For the text-containing cell, return its midpoint in [X, Y] coordinate format. 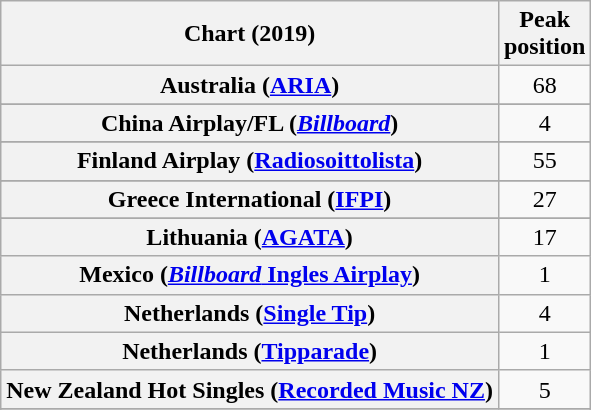
Chart (2019) [250, 34]
New Zealand Hot Singles (Recorded Music NZ) [250, 389]
Netherlands (Single Tip) [250, 313]
68 [544, 85]
China Airplay/FL (Billboard) [250, 123]
27 [544, 199]
5 [544, 389]
Peakposition [544, 34]
Australia (ARIA) [250, 85]
Finland Airplay (Radiosoittolista) [250, 161]
17 [544, 237]
55 [544, 161]
Netherlands (Tipparade) [250, 351]
Greece International (IFPI) [250, 199]
Mexico (Billboard Ingles Airplay) [250, 275]
Lithuania (AGATA) [250, 237]
